Pinpoint the cell where the given text exists, returning its (x, y) midpoint coordinate. 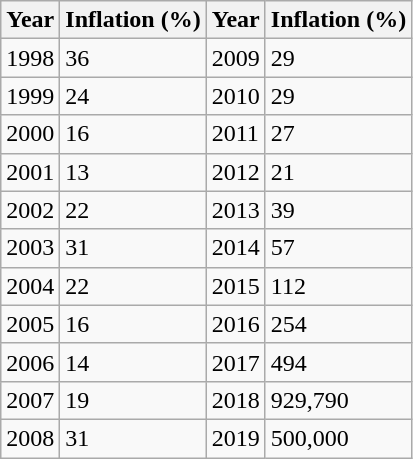
2018 (236, 400)
21 (338, 172)
2015 (236, 286)
2012 (236, 172)
2011 (236, 134)
1998 (30, 58)
112 (338, 286)
2017 (236, 362)
24 (133, 96)
27 (338, 134)
254 (338, 324)
13 (133, 172)
2013 (236, 210)
2016 (236, 324)
2019 (236, 438)
39 (338, 210)
2005 (30, 324)
2007 (30, 400)
2008 (30, 438)
494 (338, 362)
2004 (30, 286)
2003 (30, 248)
2000 (30, 134)
36 (133, 58)
57 (338, 248)
2001 (30, 172)
1999 (30, 96)
2002 (30, 210)
500,000 (338, 438)
19 (133, 400)
14 (133, 362)
2009 (236, 58)
2014 (236, 248)
929,790 (338, 400)
2006 (30, 362)
2010 (236, 96)
